From the cell containing the given text, extract its center point as (X, Y) coordinate. 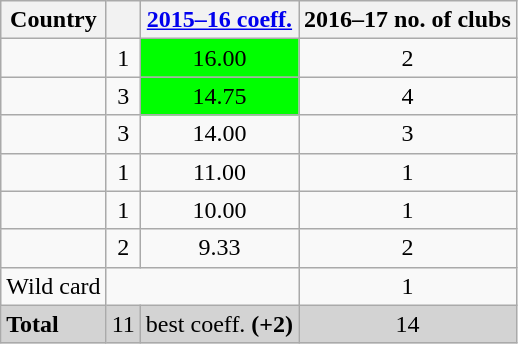
14 (408, 324)
14.75 (219, 96)
14.00 (219, 134)
9.33 (219, 248)
2016–17 no. of clubs (408, 20)
4 (408, 96)
10.00 (219, 210)
Country (54, 20)
Wild card (54, 286)
best coeff. (+2) (219, 324)
Total (54, 324)
16.00 (219, 58)
11 (123, 324)
11.00 (219, 172)
2015–16 coeff. (219, 20)
